Detect which cell encompasses the target text, then output its [X, Y] center coordinate. 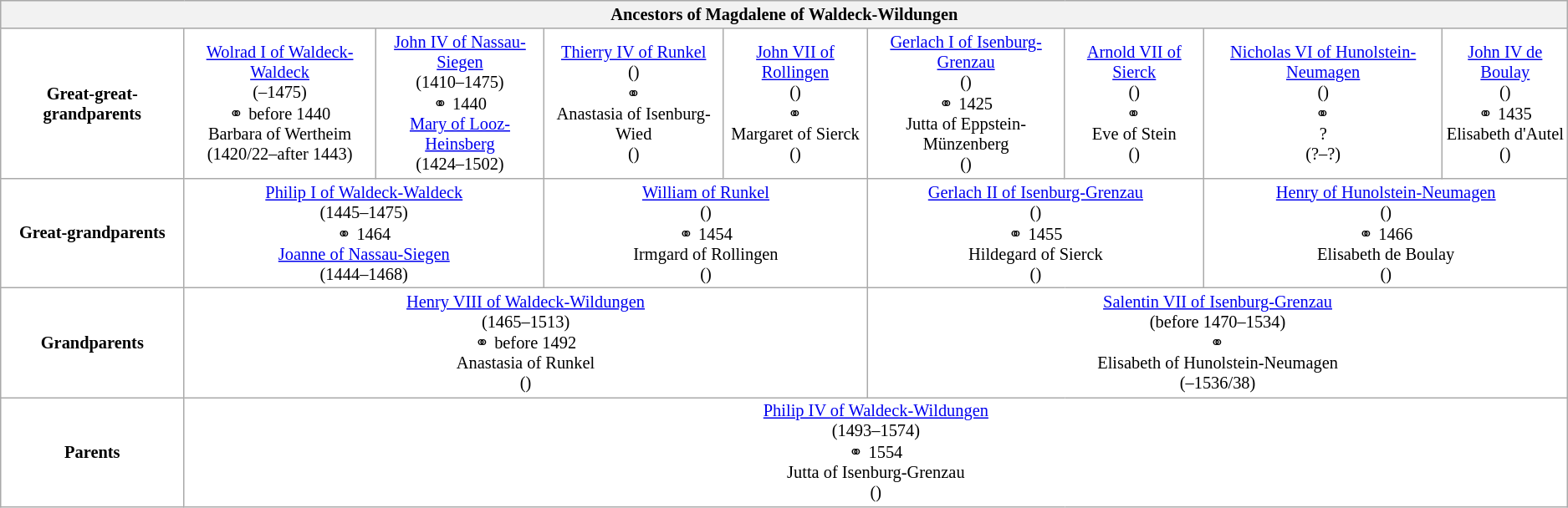
Henry VIII of Waldeck-Wildungen(1465–1513)⚭ before 1492Anastasia of Runkel() [525, 343]
John IV de Boulay()⚭ 1435Elisabeth d'Autel() [1505, 104]
John VII of Rollingen()⚭ Margaret of Sierck() [796, 104]
Arnold VII of Sierck()⚭Eve of Stein() [1134, 104]
Henry of Hunolstein-Neumagen()⚭ 1466Elisabeth de Boulay() [1387, 232]
Nicholas VI of Hunolstein-Neumagen()⚭?(?–?) [1323, 104]
Wolrad I of Waldeck-Waldeck(–1475)⚭ before 1440Barbara of Wertheim(1420/22–after 1443) [279, 104]
Gerlach I of Isenburg-Grenzau()⚭ 1425Jutta of Eppstein-Münzenberg() [966, 104]
Great-grandparents [92, 232]
William of Runkel()⚭ 1454Irmgard of Rollingen() [706, 232]
Grandparents [92, 343]
Parents [92, 451]
Gerlach II of Isenburg-Grenzau()⚭ 1455Hildegard of Sierck() [1035, 232]
Philip I of Waldeck-Waldeck(1445–1475)⚭ 1464Joanne of Nassau-Siegen(1444–1468) [365, 232]
Thierry IV of Runkel()⚭Anastasia of Isenburg-Wied() [634, 104]
Salentin VII of Isenburg-Grenzau(before 1470–1534)⚭Elisabeth of Hunolstein-Neumagen(–1536/38) [1218, 343]
John IV of Nassau-Siegen(1410–1475)⚭ 1440Mary of Looz-Heinsberg(1424–1502) [460, 104]
Philip IV of Waldeck-Wildungen(1493–1574)⚭ 1554Jutta of Isenburg-Grenzau() [876, 451]
Ancestors of Magdalene of Waldeck-Wildungen [784, 14]
Great-great-grandparents [92, 104]
